Search for the cell housing the specified text and yield its [x, y] center coordinate. 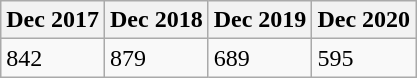
Dec 2017 [53, 20]
Dec 2018 [156, 20]
Dec 2019 [260, 20]
879 [156, 58]
842 [53, 58]
689 [260, 58]
Dec 2020 [364, 20]
595 [364, 58]
